Return (X, Y) of the center of cell containing provided text 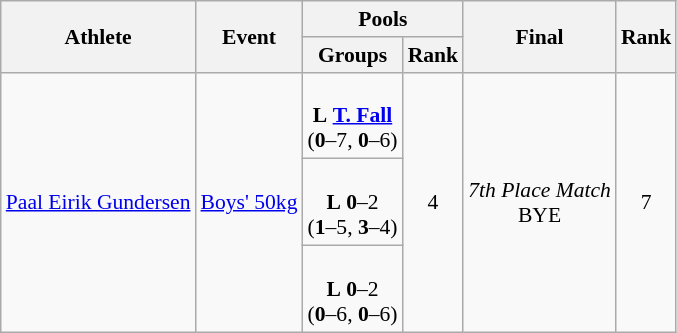
Athlete (98, 36)
L T. Fall(0–7, 0–6) (352, 116)
Final (540, 36)
Event (250, 36)
7 (646, 202)
4 (434, 202)
Paal Eirik Gundersen (98, 202)
Groups (352, 55)
L 0–2(1–5, 3–4) (352, 202)
Boys' 50kg (250, 202)
7th Place MatchBYE (540, 202)
Pools (382, 19)
L 0–2(0–6, 0–6) (352, 290)
